Return the (x, y) coordinate for the center point of the cell that contains the specified text.  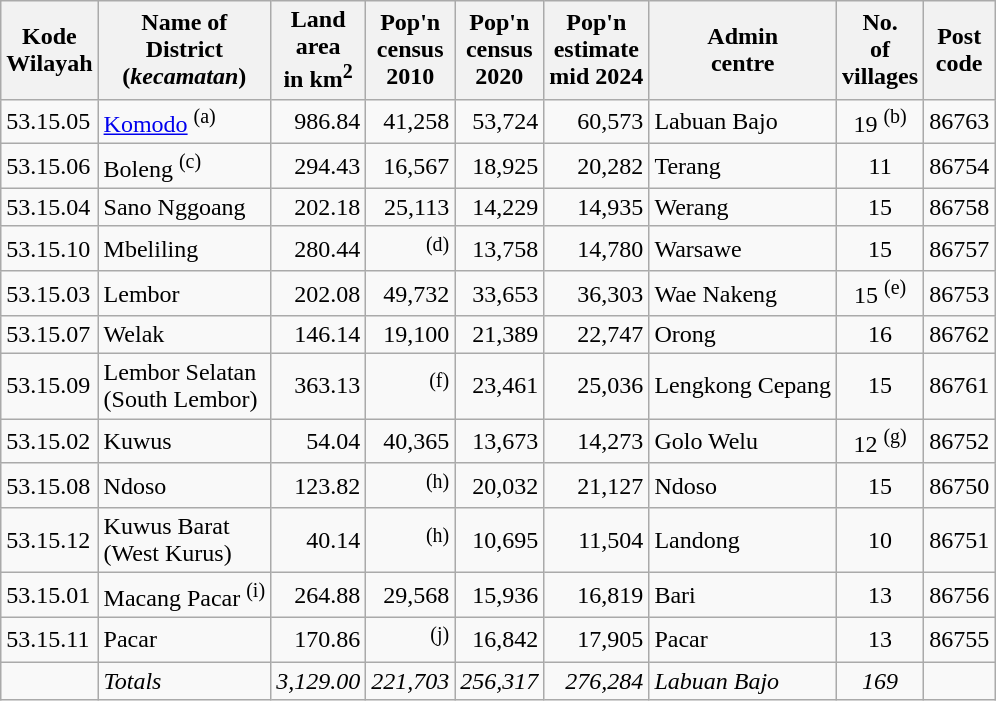
202.08 (318, 294)
Bari (743, 596)
23,461 (500, 386)
40,365 (410, 442)
256,317 (500, 681)
276,284 (596, 681)
36,303 (596, 294)
53.15.07 (50, 335)
53.15.08 (50, 486)
3,129.00 (318, 681)
12 (g) (880, 442)
86752 (960, 442)
25,036 (596, 386)
169 (880, 681)
16,567 (410, 166)
86754 (960, 166)
19,100 (410, 335)
11,504 (596, 540)
11 (880, 166)
170.86 (318, 640)
53.15.11 (50, 640)
15 (e) (880, 294)
Mbeliling (184, 248)
363.13 (318, 386)
21,389 (500, 335)
10,695 (500, 540)
14,273 (596, 442)
40.14 (318, 540)
Pop'nestimatemid 2024 (596, 50)
Kode Wilayah (50, 50)
(d) (410, 248)
54.04 (318, 442)
86756 (960, 596)
No.ofvillages (880, 50)
Kuwus (184, 442)
Lengkong Cepang (743, 386)
Totals (184, 681)
14,935 (596, 207)
986.84 (318, 122)
53.15.02 (50, 442)
Kuwus Barat (West Kurus) (184, 540)
53.15.09 (50, 386)
Lembor (184, 294)
86761 (960, 386)
Macang Pacar (i) (184, 596)
(j) (410, 640)
14,229 (500, 207)
16,819 (596, 596)
22,747 (596, 335)
86753 (960, 294)
Werang (743, 207)
86757 (960, 248)
53.15.03 (50, 294)
13,758 (500, 248)
Komodo (a) (184, 122)
14,780 (596, 248)
86758 (960, 207)
Name ofDistrict(kecamatan) (184, 50)
16,842 (500, 640)
53.15.04 (50, 207)
Land area in km2 (318, 50)
Postcode (960, 50)
264.88 (318, 596)
41,258 (410, 122)
25,113 (410, 207)
294.43 (318, 166)
Landong (743, 540)
16 (880, 335)
20,032 (500, 486)
280.44 (318, 248)
86763 (960, 122)
Wae Nakeng (743, 294)
202.18 (318, 207)
221,703 (410, 681)
53.15.06 (50, 166)
86762 (960, 335)
29,568 (410, 596)
10 (880, 540)
49,732 (410, 294)
Orong (743, 335)
53.15.12 (50, 540)
Sano Nggoang (184, 207)
(f) (410, 386)
53.15.05 (50, 122)
15,936 (500, 596)
123.82 (318, 486)
18,925 (500, 166)
Pop'ncensus2020 (500, 50)
53.15.01 (50, 596)
53,724 (500, 122)
Boleng (c) (184, 166)
Admin centre (743, 50)
86751 (960, 540)
86750 (960, 486)
Welak (184, 335)
19 (b) (880, 122)
Warsawe (743, 248)
13,673 (500, 442)
146.14 (318, 335)
Pop'ncensus2010 (410, 50)
17,905 (596, 640)
86755 (960, 640)
Terang (743, 166)
20,282 (596, 166)
53.15.10 (50, 248)
33,653 (500, 294)
Lembor Selatan(South Lembor) (184, 386)
60,573 (596, 122)
21,127 (596, 486)
Golo Welu (743, 442)
